Search for the cell housing the specified text and yield its [X, Y] center coordinate. 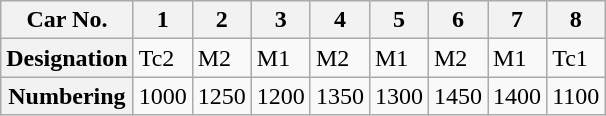
3 [280, 20]
Tc1 [576, 58]
8 [576, 20]
4 [340, 20]
1000 [162, 96]
6 [458, 20]
1 [162, 20]
Designation [67, 58]
1450 [458, 96]
1100 [576, 96]
7 [518, 20]
Numbering [67, 96]
Car No. [67, 20]
1250 [222, 96]
1350 [340, 96]
1400 [518, 96]
Tc2 [162, 58]
5 [398, 20]
2 [222, 20]
1200 [280, 96]
1300 [398, 96]
